Return [x, y] of the center of cell containing provided text 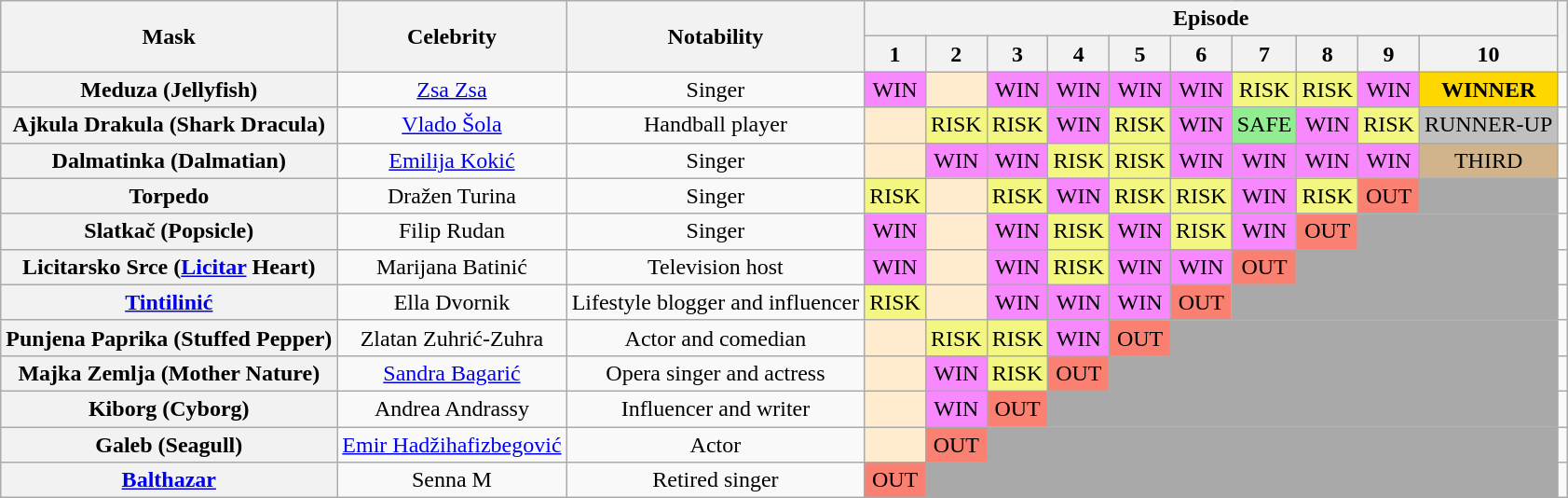
Filip Rudan [452, 231]
Episode [1211, 19]
4 [1079, 54]
2 [956, 54]
3 [1017, 54]
Celebrity [452, 36]
WINNER [1488, 90]
10 [1488, 54]
Television host [716, 267]
Punjena Paprika (Stuffed Pepper) [170, 338]
Slatkač (Popsicle) [170, 231]
8 [1328, 54]
Dalmatinka (Dalmatian) [170, 160]
THIRD [1488, 160]
Meduza (Jellyfish) [170, 90]
Opera singer and actress [716, 373]
Torpedo [170, 196]
Marijana Batinić [452, 267]
SAFE [1264, 125]
Lifestyle blogger and influencer [716, 302]
1 [895, 54]
Andrea Andrassy [452, 408]
Dražen Turina [452, 196]
Emir Hadžihafizbegović [452, 445]
Zsa Zsa [452, 90]
Majka Zemlja (Mother Nature) [170, 373]
Vlado Šola [452, 125]
Balthazar [170, 480]
Handball player [716, 125]
9 [1389, 54]
Actor [716, 445]
5 [1140, 54]
Emilija Kokić [452, 160]
Influencer and writer [716, 408]
6 [1201, 54]
Actor and comedian [716, 338]
Mask [170, 36]
Retired singer [716, 480]
Kiborg (Cyborg) [170, 408]
Sandra Bagarić [452, 373]
Zlatan Zuhrić-Zuhra [452, 338]
Ajkula Drakula (Shark Dracula) [170, 125]
Galeb (Seagull) [170, 445]
Licitarsko Srce (Licitar Heart) [170, 267]
RUNNER-UP [1488, 125]
Tintilinić [170, 302]
Senna M [452, 480]
Notability [716, 36]
Ella Dvornik [452, 302]
7 [1264, 54]
